Scan for the cell matching the given text and deliver its (X, Y) coordinate at center. 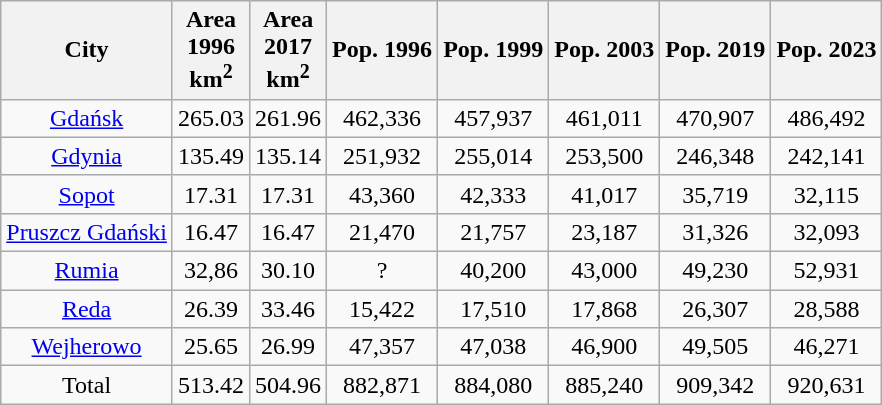
17,510 (494, 309)
462,336 (382, 118)
Sopot (87, 194)
21,470 (382, 232)
Pop. 1996 (382, 50)
33.46 (288, 309)
52,931 (826, 271)
884,080 (494, 385)
47,357 (382, 347)
Pop. 2003 (604, 50)
885,240 (604, 385)
Reda (87, 309)
513.42 (210, 385)
135.49 (210, 156)
504.96 (288, 385)
31,326 (716, 232)
Rumia (87, 271)
23,187 (604, 232)
246,348 (716, 156)
46,271 (826, 347)
251,932 (382, 156)
Gdynia (87, 156)
470,907 (716, 118)
242,141 (826, 156)
Pop. 1999 (494, 50)
26,307 (716, 309)
Gdańsk (87, 118)
Pop. 2019 (716, 50)
49,230 (716, 271)
32,115 (826, 194)
47,038 (494, 347)
25.65 (210, 347)
253,500 (604, 156)
46,900 (604, 347)
40,200 (494, 271)
35,719 (716, 194)
City (87, 50)
? (382, 271)
261.96 (288, 118)
26.99 (288, 347)
26.39 (210, 309)
Pop. 2023 (826, 50)
909,342 (716, 385)
457,937 (494, 118)
Area1996km2 (210, 50)
265.03 (210, 118)
17,868 (604, 309)
Total (87, 385)
15,422 (382, 309)
920,631 (826, 385)
42,333 (494, 194)
486,492 (826, 118)
882,871 (382, 385)
461,011 (604, 118)
32,093 (826, 232)
255,014 (494, 156)
49,505 (716, 347)
41,017 (604, 194)
Wejherowo (87, 347)
30.10 (288, 271)
135.14 (288, 156)
21,757 (494, 232)
32,86 (210, 271)
43,000 (604, 271)
43,360 (382, 194)
Area2017km2 (288, 50)
28,588 (826, 309)
Pruszcz Gdański (87, 232)
